Scan for the cell matching the given text and deliver its (x, y) coordinate at center. 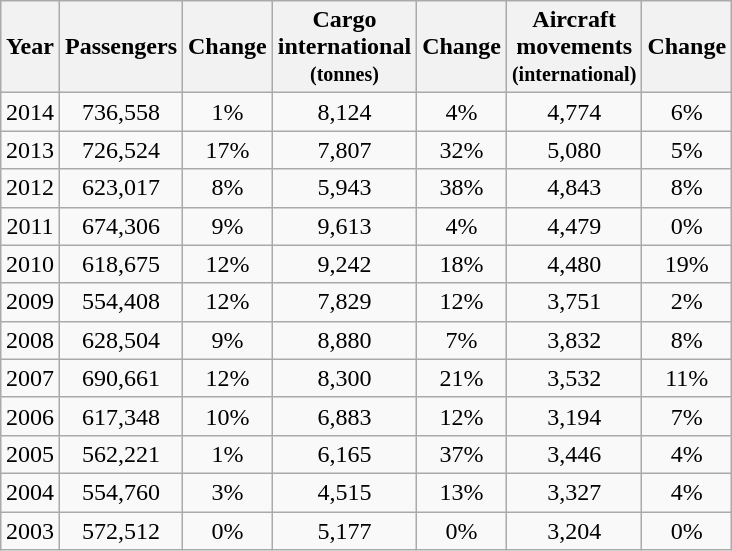
11% (687, 378)
9,613 (344, 226)
2009 (30, 302)
32% (462, 150)
2011 (30, 226)
3,832 (574, 340)
4,774 (574, 112)
2006 (30, 416)
2013 (30, 150)
7,807 (344, 150)
19% (687, 264)
3,327 (574, 492)
8,124 (344, 112)
618,675 (120, 264)
4,480 (574, 264)
2007 (30, 378)
3,532 (574, 378)
690,661 (120, 378)
572,512 (120, 531)
3,204 (574, 531)
18% (462, 264)
674,306 (120, 226)
2004 (30, 492)
4,479 (574, 226)
5,080 (574, 150)
623,017 (120, 188)
2010 (30, 264)
Cargointernational(tonnes) (344, 47)
554,408 (120, 302)
4,843 (574, 188)
562,221 (120, 454)
9,242 (344, 264)
5% (687, 150)
2% (687, 302)
3,751 (574, 302)
3,194 (574, 416)
37% (462, 454)
5,177 (344, 531)
726,524 (120, 150)
7,829 (344, 302)
38% (462, 188)
6,165 (344, 454)
8,880 (344, 340)
4,515 (344, 492)
Passengers (120, 47)
617,348 (120, 416)
2014 (30, 112)
8,300 (344, 378)
17% (228, 150)
2005 (30, 454)
3,446 (574, 454)
2008 (30, 340)
21% (462, 378)
Aircraftmovements(international) (574, 47)
13% (462, 492)
5,943 (344, 188)
3% (228, 492)
Year (30, 47)
2003 (30, 531)
6% (687, 112)
736,558 (120, 112)
10% (228, 416)
6,883 (344, 416)
554,760 (120, 492)
628,504 (120, 340)
2012 (30, 188)
